Find where the given text appears and provide that cell's center as (X, Y) coordinate. 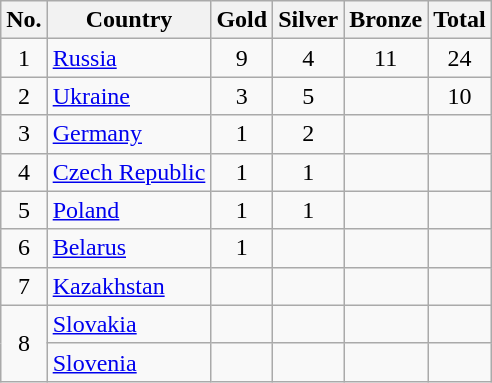
Russia (129, 58)
Country (129, 20)
Germany (129, 134)
No. (24, 20)
11 (386, 58)
Czech Republic (129, 172)
9 (242, 58)
7 (24, 286)
Silver (308, 20)
Belarus (129, 248)
Ukraine (129, 96)
Kazakhstan (129, 286)
Slovenia (129, 362)
Total (460, 20)
8 (24, 343)
Slovakia (129, 324)
Gold (242, 20)
6 (24, 248)
Bronze (386, 20)
24 (460, 58)
Poland (129, 210)
10 (460, 96)
